Search for the cell housing the specified text and yield its [x, y] center coordinate. 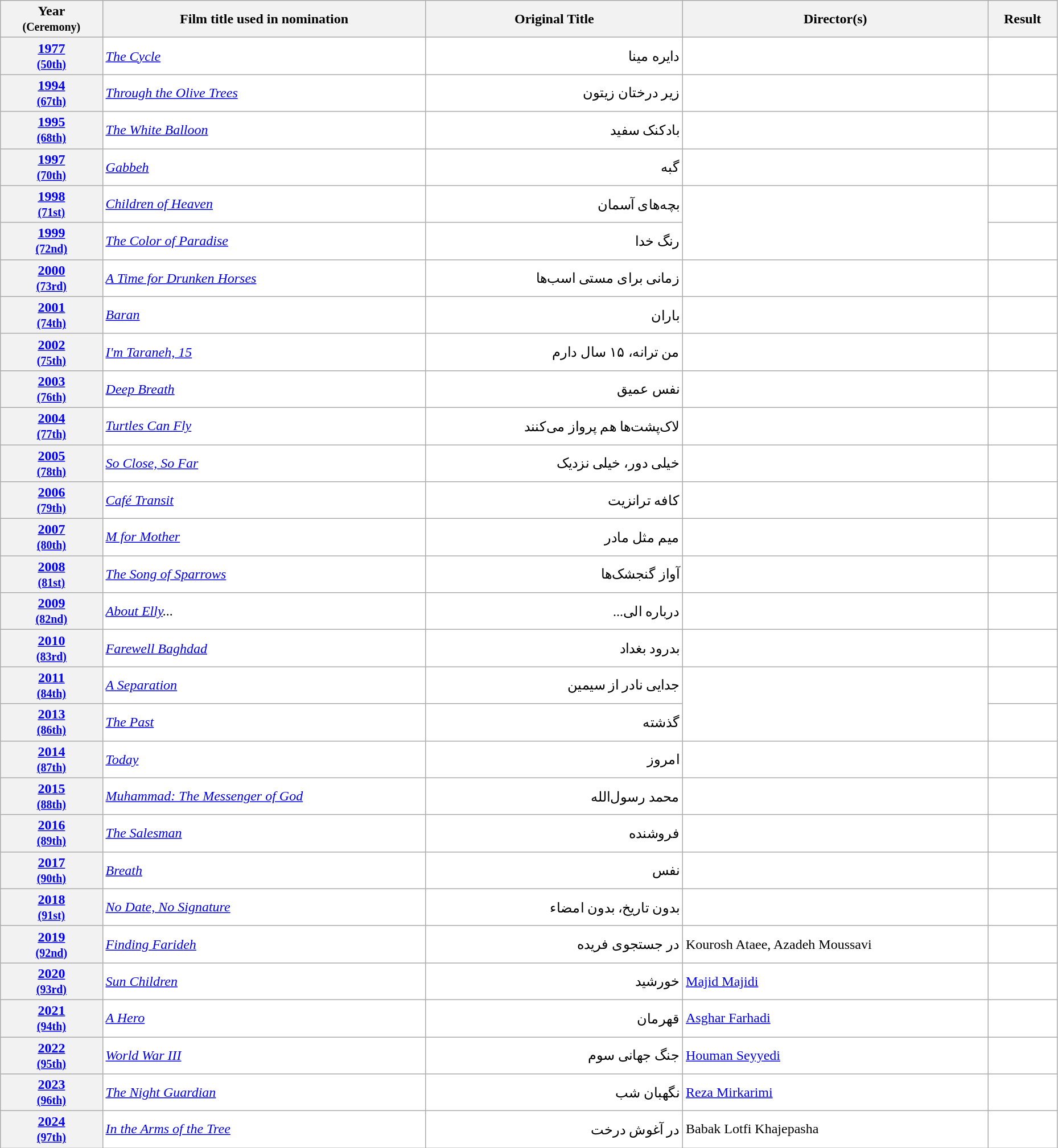
نگهبان شب [554, 1092]
Houman Seyyedi [835, 1055]
جدایی نادر از سیمین [554, 685]
M for Mother [264, 537]
گذشته [554, 722]
The Song of Sparrows [264, 575]
در جستجوی فریده [554, 944]
2003(76th) [51, 389]
فروشنده [554, 833]
2002(75th) [51, 352]
1995(68th) [51, 130]
The White Balloon [264, 130]
نفس عمیق [554, 389]
2005(78th) [51, 463]
2014(87th) [51, 759]
2010(83rd) [51, 649]
2009(82nd) [51, 611]
Director(s) [835, 19]
Through the Olive Trees [264, 93]
Café Transit [264, 501]
Sun Children [264, 981]
Majid Majidi [835, 981]
2024(97th) [51, 1130]
2000(73rd) [51, 278]
2017(90th) [51, 870]
2020(93rd) [51, 981]
Finding Farideh [264, 944]
About Elly... [264, 611]
2008(81st) [51, 575]
In the Arms of the Tree [264, 1130]
بدرود بغداد [554, 649]
لاک‌پشت‌ها هم پرواز می‌کنند [554, 426]
Turtles Can Fly [264, 426]
امروز [554, 759]
2004(77th) [51, 426]
بچه‌های آسمان [554, 204]
2018(91st) [51, 907]
I'm Taraneh, 15 [264, 352]
Babak Lotfi Khajepasha [835, 1130]
2007(80th) [51, 537]
A Time for Drunken Horses [264, 278]
World War III [264, 1055]
میم مثل مادر [554, 537]
باران [554, 315]
The Color of Paradise [264, 241]
1994(67th) [51, 93]
Farewell Baghdad [264, 649]
The Salesman [264, 833]
The Cycle [264, 56]
Year(Ceremony) [51, 19]
Muhammad: The Messenger of God [264, 796]
آواز گنجشک‌ها [554, 575]
2001(74th) [51, 315]
2006(79th) [51, 501]
نفس [554, 870]
2019(92nd) [51, 944]
2011(84th) [51, 685]
در آغوش درخت [554, 1130]
گبه [554, 167]
1998(71st) [51, 204]
زیر درختان زیتون [554, 93]
خیلی دور، خیلی نزدیک [554, 463]
Baran [264, 315]
No Date, No Signature [264, 907]
رنگ خدا [554, 241]
خورشید [554, 981]
جنگ جهانی سوم [554, 1055]
Reza Mirkarimi [835, 1092]
Asghar Farhadi [835, 1018]
زمانی برای مستی اسب‌ها [554, 278]
Kourosh Ataee, Azadeh Moussavi [835, 944]
Deep Breath [264, 389]
...درباره الی [554, 611]
2015(88th) [51, 796]
So Close, So Far [264, 463]
1997(70th) [51, 167]
بادکنک سفید [554, 130]
Gabbeh [264, 167]
Result [1022, 19]
من ترانه، ۱۵ سال دارم [554, 352]
Original Title [554, 19]
بدون تاریخ، بدون امضاء [554, 907]
The Night Guardian [264, 1092]
2021(94th) [51, 1018]
Film title used in nomination [264, 19]
The Past [264, 722]
2013(86th) [51, 722]
دايره مينا [554, 56]
Today [264, 759]
Children of Heaven [264, 204]
محمد رسول‌الله [554, 796]
Breath [264, 870]
1999(72nd) [51, 241]
قهرمان [554, 1018]
کافه ترانزیت [554, 501]
A Hero [264, 1018]
2016(89th) [51, 833]
1977(50th) [51, 56]
A Separation [264, 685]
2022(95th) [51, 1055]
2023(96th) [51, 1092]
